From the cell containing the given text, extract its center point as (X, Y) coordinate. 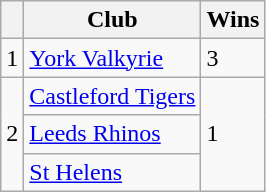
Leeds Rhinos (112, 134)
3 (233, 58)
St Helens (112, 172)
York Valkyrie (112, 58)
Wins (233, 20)
Club (112, 20)
2 (12, 134)
Castleford Tigers (112, 96)
